Capture the cell that displays the provided text and extract its [x, y] central coordinate. 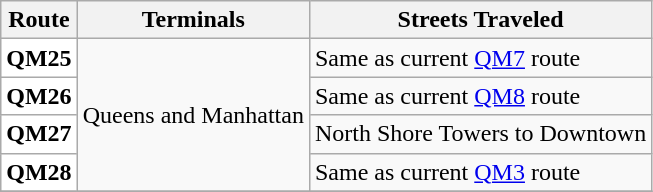
QM27 [39, 134]
Same as current QM8 route [480, 96]
Queens and Manhattan [193, 115]
Same as current QM7 route [480, 58]
Same as current QM3 route [480, 172]
QM25 [39, 58]
Streets Traveled [480, 20]
North Shore Towers to Downtown [480, 134]
Route [39, 20]
QM26 [39, 96]
QM28 [39, 172]
Terminals [193, 20]
